Locate the cell with the specified text and output its (X, Y) center coordinate. 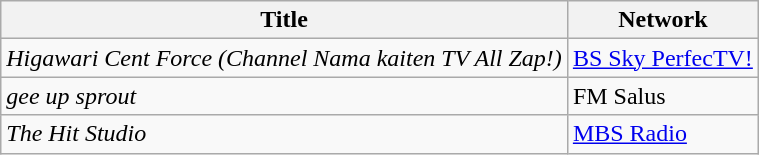
BS Sky PerfecTV! (662, 58)
gee up sprout (284, 96)
MBS Radio (662, 134)
Network (662, 20)
Higawari Cent Force (Channel Nama kaiten TV All Zap!) (284, 58)
The Hit Studio (284, 134)
FM Salus (662, 96)
Title (284, 20)
